Search for the cell housing the specified text and yield its [X, Y] center coordinate. 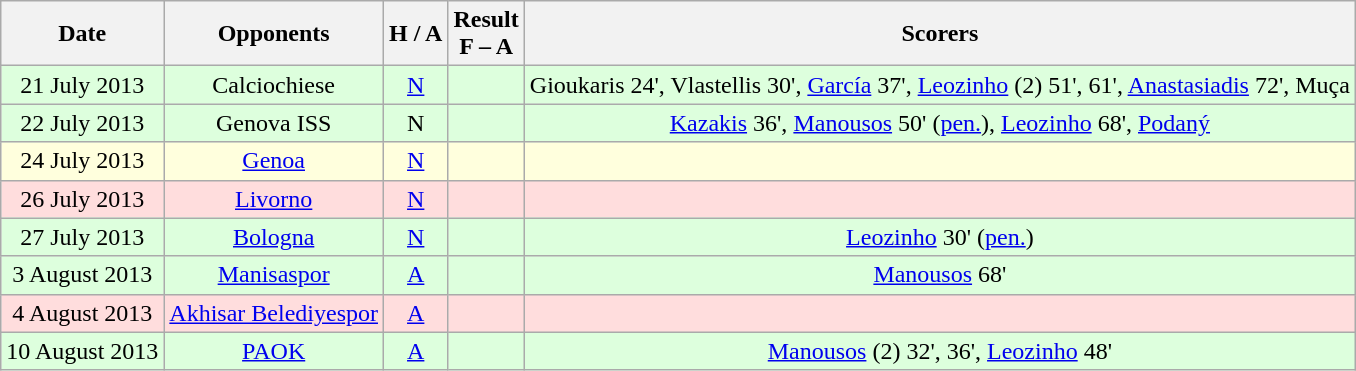
Livorno [274, 199]
Genova ISS [274, 123]
Akhisar Belediyespor [274, 313]
27 July 2013 [82, 237]
Opponents [274, 34]
ResultF – A [486, 34]
Manousos 68' [940, 275]
26 July 2013 [82, 199]
10 August 2013 [82, 351]
Manisaspor [274, 275]
Genoa [274, 161]
Gioukaris 24', Vlastellis 30', García 37', Leozinho (2) 51', 61', Anastasiadis 72', Muça [940, 85]
Bologna [274, 237]
4 August 2013 [82, 313]
21 July 2013 [82, 85]
24 July 2013 [82, 161]
Kazakis 36', Manousos 50' (pen.), Leozinho 68', Podaný [940, 123]
PAOK [274, 351]
Leozinho 30' (pen.) [940, 237]
3 August 2013 [82, 275]
Scorers [940, 34]
22 July 2013 [82, 123]
H / A [416, 34]
Calciochiese [274, 85]
Date [82, 34]
Manousos (2) 32', 36', Leozinho 48' [940, 351]
